For the text-containing cell, return its midpoint in (X, Y) coordinate format. 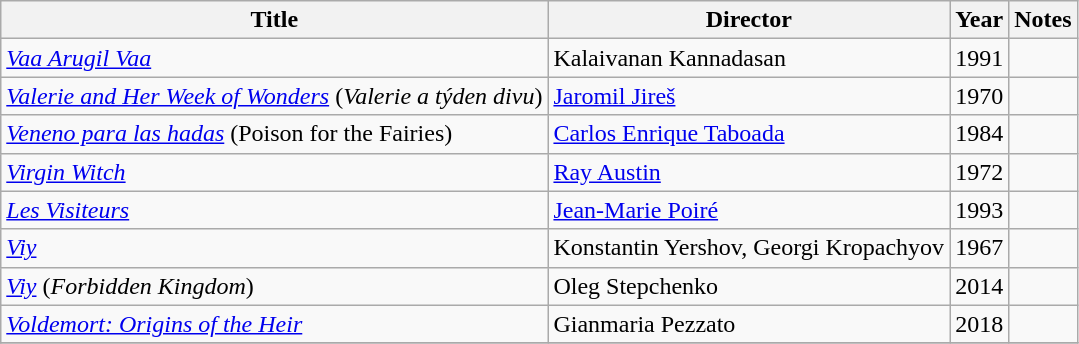
Les Visiteurs (274, 210)
1993 (980, 210)
Virgin Witch (274, 172)
Jean-Marie Poiré (749, 210)
Vaa Arugil Vaa (274, 58)
Voldemort: Origins of the Heir (274, 324)
Veneno para las hadas (Poison for the Fairies) (274, 134)
1970 (980, 96)
Valerie and Her Week of Wonders (Valerie a týden divu) (274, 96)
Konstantin Yershov, Georgi Kropachyov (749, 248)
Year (980, 20)
1967 (980, 248)
Viy (274, 248)
Viy (Forbidden Kingdom) (274, 286)
1972 (980, 172)
1984 (980, 134)
Jaromil Jireš (749, 96)
Notes (1043, 20)
2018 (980, 324)
Oleg Stepchenko (749, 286)
Gianmaria Pezzato (749, 324)
1991 (980, 58)
Ray Austin (749, 172)
Director (749, 20)
Carlos Enrique Taboada (749, 134)
Kalaivanan Kannadasan (749, 58)
2014 (980, 286)
Title (274, 20)
